Locate the cell with the specified text and output its (x, y) center coordinate. 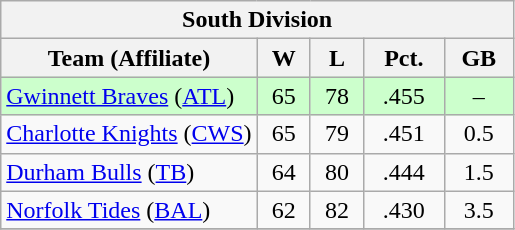
0.5 (478, 134)
L (336, 58)
64 (284, 172)
GB (478, 58)
82 (336, 210)
Pct. (404, 58)
Gwinnett Braves (ATL) (129, 96)
.430 (404, 210)
.451 (404, 134)
.444 (404, 172)
1.5 (478, 172)
78 (336, 96)
3.5 (478, 210)
80 (336, 172)
Charlotte Knights (CWS) (129, 134)
79 (336, 134)
W (284, 58)
Durham Bulls (TB) (129, 172)
Team (Affiliate) (129, 58)
.455 (404, 96)
Norfolk Tides (BAL) (129, 210)
South Division (258, 20)
62 (284, 210)
– (478, 96)
